Provide the [X, Y] coordinate of the cell's center where the given text is located.  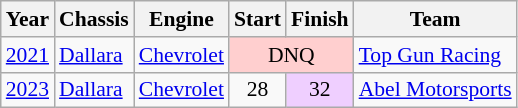
Finish [320, 19]
32 [320, 90]
Team [436, 19]
Abel Motorsports [436, 90]
2021 [28, 55]
Start [258, 19]
2023 [28, 90]
28 [258, 90]
Chassis [94, 19]
Top Gun Racing [436, 55]
Year [28, 19]
Engine [182, 19]
DNQ [292, 55]
